Locate the cell with the specified text and output its (x, y) center coordinate. 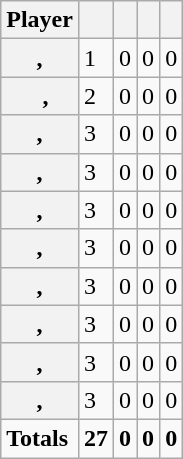
Player (40, 20)
Totals (40, 438)
2 (96, 96)
27 (96, 438)
1 (96, 58)
